Capture the cell that displays the provided text and extract its (X, Y) central coordinate. 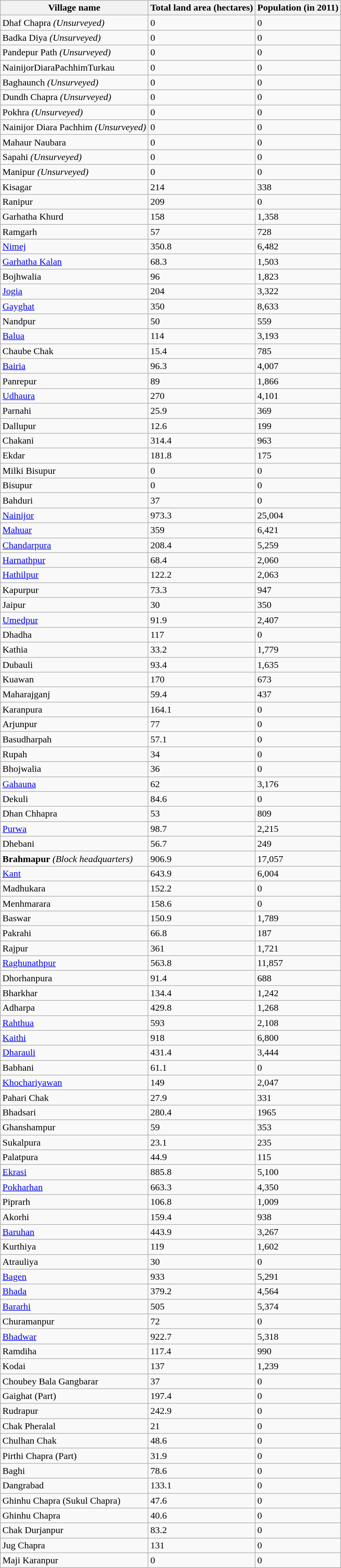
Mahuar (75, 530)
Choubey Bala Gangbarar (75, 1381)
48.6 (202, 1441)
59.4 (202, 695)
175 (298, 456)
437 (298, 695)
Bhadwar (75, 1336)
Rahthua (75, 1023)
2,047 (298, 1082)
197.4 (202, 1396)
73.3 (202, 590)
Ekrasi (75, 1172)
Nainijor Diara Pachhim (Unsurveyed) (75, 127)
643.9 (202, 873)
Ghinhu Chapra (Sukul Chapra) (75, 1501)
3,193 (298, 336)
443.9 (202, 1232)
Umedpur (75, 620)
Basudharpah (75, 739)
361 (202, 948)
50 (202, 321)
31.9 (202, 1456)
131 (202, 1545)
1965 (298, 1112)
159.4 (202, 1217)
Kurthiya (75, 1247)
Jaipur (75, 605)
505 (202, 1306)
Kathia (75, 649)
559 (298, 321)
137 (202, 1366)
Dhadha (75, 635)
3,322 (298, 291)
Bhada (75, 1292)
Dhaf Chapra (Unsurveyed) (75, 23)
663.3 (202, 1187)
78.6 (202, 1471)
235 (298, 1142)
2,407 (298, 620)
Bairia (75, 366)
209 (202, 202)
44.9 (202, 1157)
Hathilpur (75, 575)
122.2 (202, 575)
688 (298, 978)
973.3 (202, 515)
563.8 (202, 963)
Raghunathpur (75, 963)
Baswar (75, 919)
1,242 (298, 993)
3,176 (298, 784)
Milki Bisupur (75, 471)
Kaithi (75, 1038)
6,482 (298, 247)
2,063 (298, 575)
Bagen (75, 1277)
Chulhan Chak (75, 1441)
Village name (75, 8)
114 (202, 336)
57.1 (202, 739)
429.8 (202, 1008)
5,291 (298, 1277)
115 (298, 1157)
164.1 (202, 709)
72 (202, 1321)
11,857 (298, 963)
1,823 (298, 276)
Nandpur (75, 321)
593 (202, 1023)
Pokhra (Unsurveyed) (75, 112)
431.4 (202, 1053)
5,318 (298, 1336)
158 (202, 217)
Sukalpura (75, 1142)
187 (298, 933)
4,564 (298, 1292)
1,009 (298, 1202)
Nimej (75, 247)
Badka Diya (Unsurveyed) (75, 38)
96 (202, 276)
Ranipur (75, 202)
Babhani (75, 1068)
906.9 (202, 859)
Menhmarara (75, 903)
199 (298, 426)
106.8 (202, 1202)
Rajpur (75, 948)
27.9 (202, 1097)
338 (298, 187)
5,259 (298, 545)
314.4 (202, 441)
57 (202, 232)
34 (202, 754)
4,007 (298, 366)
5,374 (298, 1306)
Chak Durjanpur (75, 1530)
Rupah (75, 754)
331 (298, 1097)
2,060 (298, 560)
91.4 (202, 978)
Dekuli (75, 799)
119 (202, 1247)
68.3 (202, 262)
NainijorDiaraPachhimTurkau (75, 67)
Adharpa (75, 1008)
1,866 (298, 381)
Ekdar (75, 456)
Manipur (Unsurveyed) (75, 172)
170 (202, 680)
885.8 (202, 1172)
36 (202, 769)
133.1 (202, 1486)
15.4 (202, 351)
117.4 (202, 1351)
Chaube Chak (75, 351)
Maji Karanpur (75, 1560)
25.9 (202, 411)
Ghinhu Chapra (75, 1515)
4,350 (298, 1187)
933 (202, 1277)
204 (202, 291)
3,267 (298, 1232)
1,358 (298, 217)
Bararhi (75, 1306)
Garhatha Kalan (75, 262)
Pirthi Chapra (Part) (75, 1456)
Dubauli (75, 665)
963 (298, 441)
25,004 (298, 515)
Panrepur (75, 381)
Dhan Chhapra (75, 814)
89 (202, 381)
Balua (75, 336)
4,101 (298, 396)
62 (202, 784)
83.2 (202, 1530)
Gayghat (75, 306)
1,268 (298, 1008)
1,602 (298, 1247)
2,215 (298, 829)
Rudrapur (75, 1411)
3,444 (298, 1053)
350.8 (202, 247)
249 (298, 844)
Pandepur Path (Unsurveyed) (75, 53)
Arjunpur (75, 724)
2,108 (298, 1023)
Kuawan (75, 680)
91.9 (202, 620)
Ghanshampur (75, 1127)
Dhebani (75, 844)
6,421 (298, 530)
Purwa (75, 829)
Pakrahi (75, 933)
Bisupur (75, 486)
1,789 (298, 919)
Kant (75, 873)
47.6 (202, 1501)
Total land area (hectares) (202, 8)
1,635 (298, 665)
Baghaunch (Unsurveyed) (75, 82)
Akorhi (75, 1217)
21 (202, 1426)
Chak Pheralal (75, 1426)
Bhojwalia (75, 769)
Pahari Chak (75, 1097)
Piprarh (75, 1202)
Kisagar (75, 187)
66.8 (202, 933)
5,100 (298, 1172)
785 (298, 351)
990 (298, 1351)
Ramgarh (75, 232)
Chakani (75, 441)
53 (202, 814)
Harnathpur (75, 560)
Sapahi (Unsurveyed) (75, 157)
Kodai (75, 1366)
353 (298, 1127)
208.4 (202, 545)
1,239 (298, 1366)
Nainijor (75, 515)
Khochariyawan (75, 1082)
68.4 (202, 560)
938 (298, 1217)
96.3 (202, 366)
6,004 (298, 873)
93.4 (202, 665)
Baghi (75, 1471)
40.6 (202, 1515)
Atrauliya (75, 1262)
Dallupur (75, 426)
84.6 (202, 799)
809 (298, 814)
1,779 (298, 649)
Parnahi (75, 411)
Karanpura (75, 709)
17,057 (298, 859)
134.4 (202, 993)
Brahmapur (Block headquarters) (75, 859)
270 (202, 396)
Madhukara (75, 888)
56.7 (202, 844)
12.6 (202, 426)
Bharkhar (75, 993)
Gahauna (75, 784)
77 (202, 724)
Bojhwalia (75, 276)
181.8 (202, 456)
158.6 (202, 903)
Churamanpur (75, 1321)
214 (202, 187)
8,633 (298, 306)
Bahduri (75, 500)
61.1 (202, 1068)
Baruhan (75, 1232)
Udhaura (75, 396)
98.7 (202, 829)
152.2 (202, 888)
Maharajganj (75, 695)
Pokharhan (75, 1187)
922.7 (202, 1336)
Kapurpur (75, 590)
33.2 (202, 649)
728 (298, 232)
59 (202, 1127)
Jogia (75, 291)
280.4 (202, 1112)
Dharauli (75, 1053)
1,503 (298, 262)
918 (202, 1038)
23.1 (202, 1142)
242.9 (202, 1411)
379.2 (202, 1292)
Ramdiha (75, 1351)
947 (298, 590)
Bhadsari (75, 1112)
Population (in 2011) (298, 8)
Chandarpura (75, 545)
369 (298, 411)
Palatpura (75, 1157)
Dundh Chapra (Unsurveyed) (75, 97)
359 (202, 530)
Gaighat (Part) (75, 1396)
Dhorhanpura (75, 978)
Garhatha Khurd (75, 217)
117 (202, 635)
6,800 (298, 1038)
149 (202, 1082)
1,721 (298, 948)
Dangrabad (75, 1486)
Mahaur Naubara (75, 142)
150.9 (202, 919)
673 (298, 680)
Jug Chapra (75, 1545)
